Determine the (X, Y) coordinate at the center of the cell enclosing the given text.  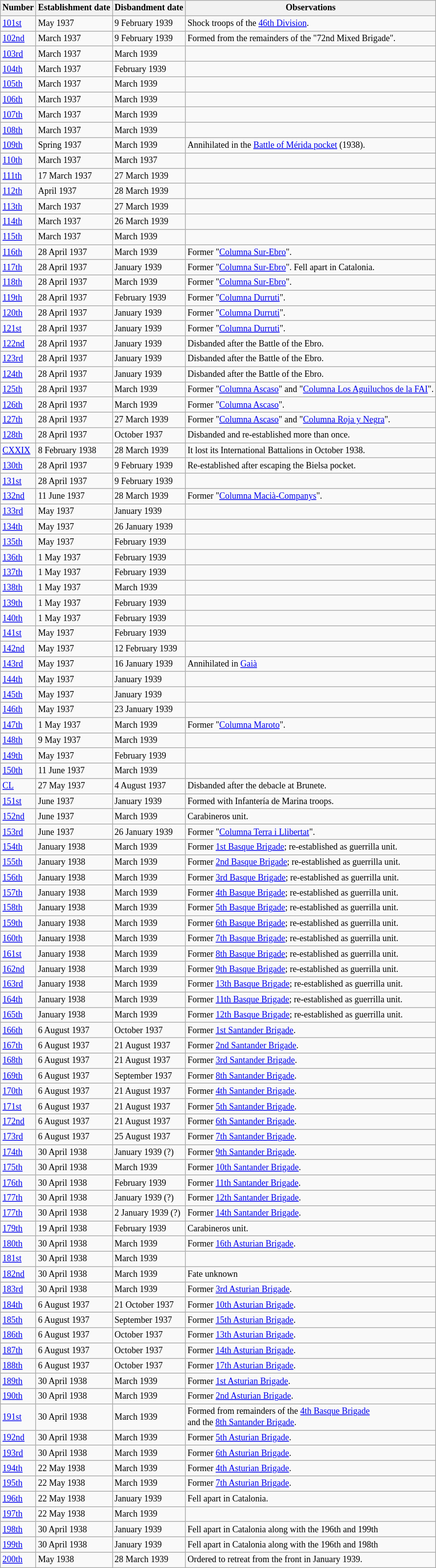
Former 6th Santander Brigade. (311, 1122)
Fell apart in Catalonia. (311, 1499)
180th (19, 1244)
Fell apart in Catalonia along with the 196th and 199th (311, 1529)
Shock troops of the 46th Division. (311, 23)
Former 15th Asturian Brigade. (311, 1320)
152nd (19, 816)
Former 1st Basque Brigade; re-established as guerrilla unit. (311, 847)
193rd (19, 1453)
Former 4th Asturian Brigade. (311, 1468)
164th (19, 999)
145th (19, 694)
127th (19, 420)
196th (19, 1499)
2 January 1939 (?) (149, 1213)
135th (19, 542)
194th (19, 1468)
Former 5th Santander Brigade. (311, 1106)
147th (19, 725)
144th (19, 679)
143rd (19, 664)
119th (19, 298)
104th (19, 69)
110th (19, 161)
May 1938 (74, 1560)
162nd (19, 969)
Former 14th Asturian Brigade. (311, 1351)
150th (19, 770)
142nd (19, 649)
171st (19, 1106)
17 March 1937 (74, 176)
199th (19, 1545)
148th (19, 740)
170th (19, 1091)
176th (19, 1182)
183rd (19, 1289)
155th (19, 862)
21 October 1937 (149, 1305)
Former 11th Santander Brigade. (311, 1182)
128th (19, 436)
105th (19, 84)
122nd (19, 344)
169th (19, 1076)
Former 4th Basque Brigade; re-established as guerrilla unit. (311, 893)
CXXIX (19, 450)
Former 7th Asturian Brigade. (311, 1484)
188th (19, 1365)
139th (19, 603)
Former 5th Asturian Brigade. (311, 1438)
16 January 1939 (149, 664)
186th (19, 1335)
172nd (19, 1122)
Annihilated in the Battle of Mérida pocket (1938). (311, 145)
Former 3rd Basque Brigade; re-established as guerrilla unit. (311, 878)
189th (19, 1381)
154th (19, 847)
185th (19, 1320)
26 March 1939 (149, 221)
Former 17th Asturian Brigade. (311, 1365)
198th (19, 1529)
107th (19, 115)
130th (19, 466)
132nd (19, 496)
191st (19, 1417)
166th (19, 1030)
175th (19, 1168)
Fate unknown (311, 1274)
190th (19, 1396)
Former 8th Santander Brigade. (311, 1076)
Former 1st Asturian Brigade. (311, 1381)
156th (19, 878)
CL (19, 786)
138th (19, 587)
9 May 1937 (74, 740)
Former "Columna Ascaso" and "Columna Los Aguiluchos de la FAI". (311, 390)
Former 10th Asturian Brigade. (311, 1305)
192nd (19, 1438)
137th (19, 573)
Former "Columna Ascaso" and "Columna Roja y Negra". (311, 420)
118th (19, 283)
187th (19, 1351)
126th (19, 404)
134th (19, 527)
Former 16th Asturian Brigade. (311, 1244)
Former 13th Basque Brigade; re-established as guerrilla unit. (311, 985)
182nd (19, 1274)
4 August 1937 (149, 786)
165th (19, 1015)
157th (19, 893)
113th (19, 207)
Former 10th Santander Brigade. (311, 1168)
173rd (19, 1136)
Former 4th Santander Brigade. (311, 1091)
200th (19, 1560)
160th (19, 939)
Formed from remainders of the 4th Basque Brigade and the 8th Santander Brigade. (311, 1417)
Former 1st Santander Brigade. (311, 1030)
Former 3rd Santander Brigade. (311, 1061)
146th (19, 710)
Disbanded after the debacle at Brunete. (311, 786)
Former 2nd Asturian Brigade. (311, 1396)
Former 14th Santander Brigade. (311, 1213)
133rd (19, 511)
168th (19, 1061)
179th (19, 1228)
Observations (311, 8)
Former 9th Santander Brigade. (311, 1152)
27 May 1937 (74, 786)
Former "Columna Terra i Llibertat". (311, 832)
Former "Columna Ascaso". (311, 404)
116th (19, 253)
Formed from the remainders of the "72nd Mixed Brigade". (311, 38)
117th (19, 267)
125th (19, 390)
Disbanded and re-established more than once. (311, 436)
149th (19, 756)
108th (19, 130)
25 August 1937 (149, 1136)
141st (19, 633)
161st (19, 953)
123rd (19, 359)
Establishment date (74, 8)
124th (19, 374)
Ordered to retreat from the front in January 1939. (311, 1560)
109th (19, 145)
Former 7th Basque Brigade; re-established as guerrilla unit. (311, 939)
174th (19, 1152)
Fell apart in Catalonia along with the 196th and 198th (311, 1545)
121st (19, 328)
195th (19, 1484)
114th (19, 221)
136th (19, 557)
Former "Columna Macià-Companys". (311, 496)
Former 12th Basque Brigade; re-established as guerrilla unit. (311, 1015)
131st (19, 481)
Former 7th Santander Brigade. (311, 1136)
163rd (19, 985)
101st (19, 23)
Former 3rd Asturian Brigade. (311, 1289)
8 February 1938 (74, 450)
Former 11th Basque Brigade; re-established as guerrilla unit. (311, 999)
102nd (19, 38)
120th (19, 313)
151st (19, 802)
111th (19, 176)
Former 2nd Basque Brigade; re-established as guerrilla unit. (311, 862)
103rd (19, 54)
Annihilated in Gaià (311, 664)
23 January 1939 (149, 710)
Formed with Infantería de Marina troops. (311, 802)
April 1937 (74, 191)
Re-established after escaping the Bielsa pocket. (311, 466)
184th (19, 1305)
158th (19, 908)
Disbandment date (149, 8)
115th (19, 237)
181st (19, 1259)
It lost its International Battalions in October 1938. (311, 450)
Former 12th Santander Brigade. (311, 1198)
Former 6th Asturian Brigade. (311, 1453)
Former 8th Basque Brigade; re-established as guerrilla unit. (311, 953)
153rd (19, 832)
Former 2nd Santander Brigade. (311, 1045)
106th (19, 100)
Spring 1937 (74, 145)
140th (19, 619)
Number (19, 8)
197th (19, 1514)
12 February 1939 (149, 649)
159th (19, 923)
Former 5th Basque Brigade; re-established as guerrilla unit. (311, 908)
19 April 1938 (74, 1228)
167th (19, 1045)
Former 6th Basque Brigade; re-established as guerrilla unit. (311, 923)
Former 13th Asturian Brigade. (311, 1335)
Former "Columna Maroto". (311, 725)
112th (19, 191)
Former "Columna Sur-Ebro". Fell apart in Catalonia. (311, 267)
Former 9th Basque Brigade; re-established as guerrilla unit. (311, 969)
